Determine the (X, Y) coordinate at the center of the cell enclosing the given text.  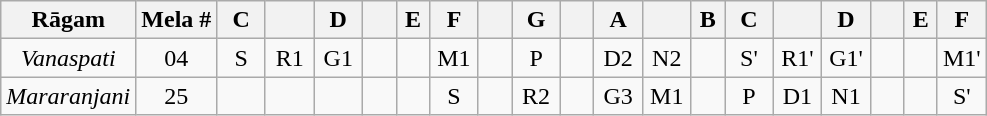
R2 (536, 96)
Mela # (176, 20)
N1 (846, 96)
Vanaspati (68, 58)
G (536, 20)
M1' (962, 58)
G1' (846, 58)
A (618, 20)
D1 (798, 96)
G3 (618, 96)
B (708, 20)
R1 (290, 58)
R1' (798, 58)
G1 (338, 58)
04 (176, 58)
25 (176, 96)
Mararanjani (68, 96)
N2 (666, 58)
D2 (618, 58)
Rāgam (68, 20)
